Return [X, Y] of the center of cell containing provided text 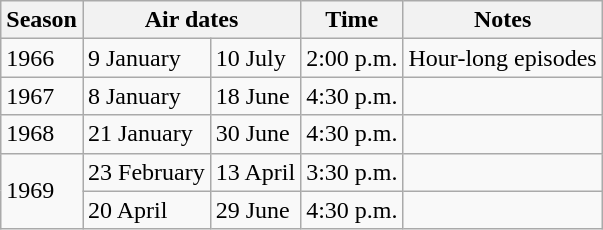
9 January [146, 58]
29 June [255, 210]
Time [352, 20]
8 January [146, 96]
13 April [255, 172]
1969 [42, 191]
Hour-long episodes [502, 58]
1966 [42, 58]
Season [42, 20]
Air dates [191, 20]
18 June [255, 96]
3:30 p.m. [352, 172]
1967 [42, 96]
30 June [255, 134]
23 February [146, 172]
2:00 p.m. [352, 58]
1968 [42, 134]
20 April [146, 210]
Notes [502, 20]
10 July [255, 58]
21 January [146, 134]
